Identify which cell holds the provided text, then report its (X, Y) central coordinate. 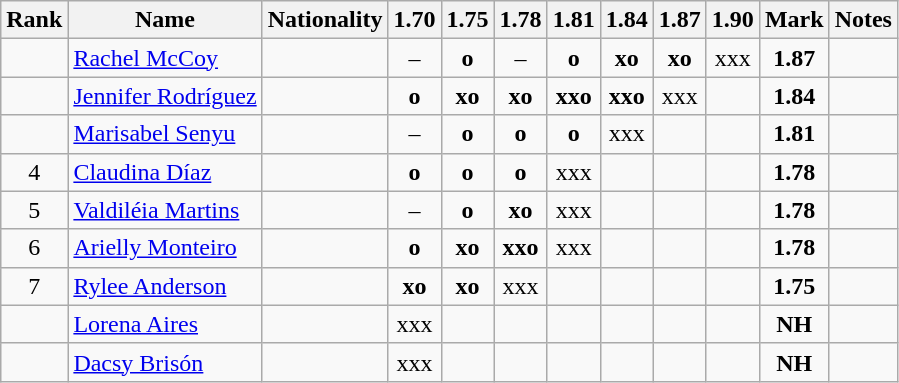
Claudina Díaz (165, 172)
Dacsy Brisón (165, 362)
Jennifer Rodríguez (165, 96)
4 (34, 172)
Marisabel Senyu (165, 134)
7 (34, 286)
Notes (863, 20)
6 (34, 248)
Rank (34, 20)
Rylee Anderson (165, 286)
Rachel McCoy (165, 58)
Mark (794, 20)
5 (34, 210)
Nationality (325, 20)
1.90 (732, 20)
Lorena Aires (165, 324)
Arielly Monteiro (165, 248)
1.70 (414, 20)
Valdiléia Martins (165, 210)
Name (165, 20)
